Find where the given text appears and provide that cell's center as (X, Y) coordinate. 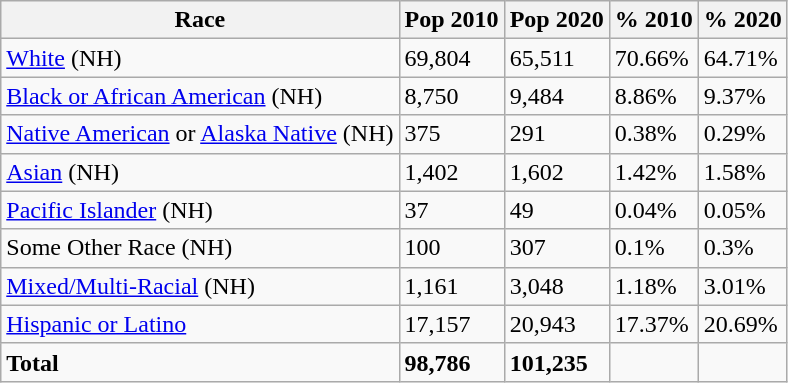
0.38% (654, 134)
375 (452, 134)
37 (452, 210)
Asian (NH) (200, 172)
Pacific Islander (NH) (200, 210)
291 (556, 134)
8,750 (452, 96)
1.18% (654, 286)
49 (556, 210)
65,511 (556, 58)
9.37% (742, 96)
Pop 2010 (452, 20)
0.3% (742, 248)
1,402 (452, 172)
17.37% (654, 324)
% 2020 (742, 20)
100 (452, 248)
0.04% (654, 210)
98,786 (452, 362)
8.86% (654, 96)
0.29% (742, 134)
101,235 (556, 362)
Some Other Race (NH) (200, 248)
17,157 (452, 324)
% 2010 (654, 20)
Native American or Alaska Native (NH) (200, 134)
Mixed/Multi-Racial (NH) (200, 286)
Black or African American (NH) (200, 96)
0.05% (742, 210)
Pop 2020 (556, 20)
3,048 (556, 286)
64.71% (742, 58)
1.42% (654, 172)
0.1% (654, 248)
3.01% (742, 286)
20.69% (742, 324)
Hispanic or Latino (200, 324)
69,804 (452, 58)
1,602 (556, 172)
1.58% (742, 172)
Total (200, 362)
Race (200, 20)
1,161 (452, 286)
White (NH) (200, 58)
9,484 (556, 96)
20,943 (556, 324)
307 (556, 248)
70.66% (654, 58)
